Return (X, Y) of the center of cell containing provided text 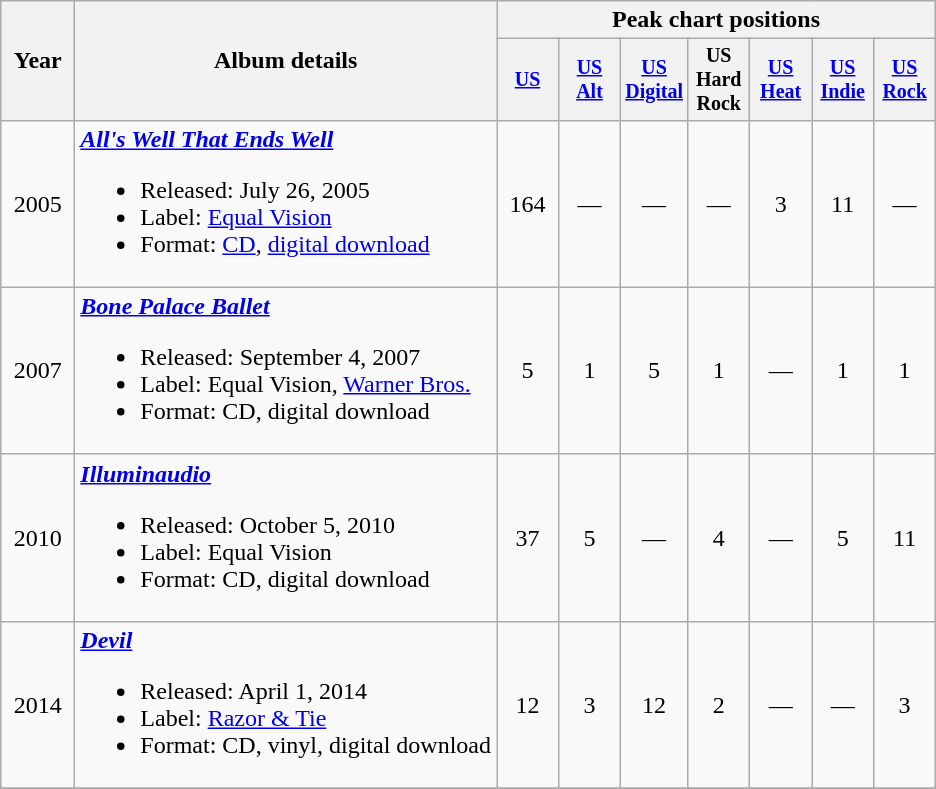
2005 (38, 204)
US Rock (905, 80)
164 (528, 204)
37 (528, 538)
All's Well That Ends WellReleased: July 26, 2005Label: Equal VisionFormat: CD, digital download (286, 204)
4 (719, 538)
US Indie (843, 80)
Album details (286, 61)
2014 (38, 704)
IlluminaudioReleased: October 5, 2010Label: Equal VisionFormat: CD, digital download (286, 538)
DevilReleased: April 1, 2014Label: Razor & TieFormat: CD, vinyl, digital download (286, 704)
2 (719, 704)
Bone Palace BalletReleased: September 4, 2007Label: Equal Vision, Warner Bros.Format: CD, digital download (286, 370)
US Digital (654, 80)
2007 (38, 370)
US Hard Rock (719, 80)
USAlt (589, 80)
Peak chart positions (716, 20)
Year (38, 61)
US (528, 80)
2010 (38, 538)
US Heat (781, 80)
